Identify which cell holds the provided text, then report its (X, Y) central coordinate. 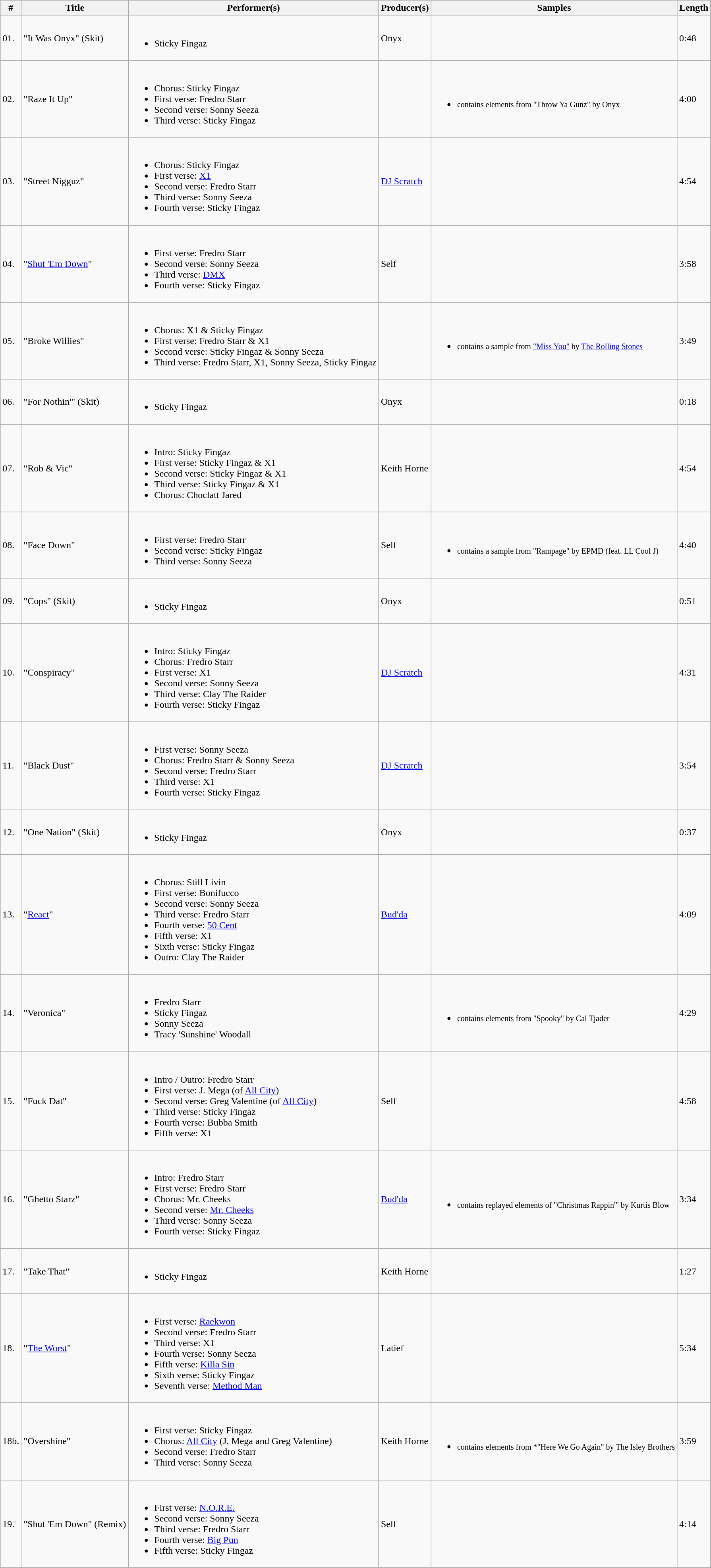
1:27 (694, 1271)
"For Nothin'" (Skit) (75, 402)
Intro: Fredro StarrFirst verse: Fredro StarrChorus: Mr. CheeksSecond verse: Mr. CheeksThird verse: Sonny SeezaFourth verse: Sticky Fingaz (253, 1199)
5:34 (694, 1348)
Performer(s) (253, 8)
0:51 (694, 601)
19. (11, 1524)
4:00 (694, 99)
3:49 (694, 341)
02. (11, 99)
3:54 (694, 766)
"Fuck Dat" (75, 1101)
14. (11, 1013)
First verse: Sticky FingazChorus: All City (J. Mega and Greg Valentine)Second verse: Fredro StarrThird verse: Sonny Seeza (253, 1441)
"Veronica" (75, 1013)
"Broke Willies" (75, 341)
06. (11, 402)
Intro: Sticky FingazChorus: Fredro StarrFirst verse: X1Second verse: Sonny SeezaThird verse: Clay The RaiderFourth verse: Sticky Fingaz (253, 672)
"Shut 'Em Down" (75, 264)
Chorus: Sticky FingazFirst verse: X1Second verse: Fredro StarrThird verse: Sonny SeezaFourth verse: Sticky Fingaz (253, 181)
contains elements from *"Here We Go Again" by The Isley Brothers (554, 1441)
17. (11, 1271)
"Overshine" (75, 1441)
"Black Dust" (75, 766)
3:58 (694, 264)
Title (75, 8)
3:59 (694, 1441)
contains elements from "Spooky" by Cal Tjader (554, 1013)
08. (11, 545)
contains a sample from "Miss You" by The Rolling Stones (554, 341)
07. (11, 468)
0:48 (694, 38)
First verse: Sonny SeezaChorus: Fredro Starr & Sonny SeezaSecond verse: Fredro StarrThird verse: X1Fourth verse: Sticky Fingaz (253, 766)
First verse: N.O.R.E.Second verse: Sonny SeezaThird verse: Fredro StarrFourth verse: Big PunFifth verse: Sticky Fingaz (253, 1524)
First verse: Fredro StarrSecond verse: Sticky FingazThird verse: Sonny Seeza (253, 545)
"Shut 'Em Down" (Remix) (75, 1524)
"Rob & Vic" (75, 468)
"It Was Onyx" (Skit) (75, 38)
Fredro StarrSticky FingazSonny SeezaTracy 'Sunshine' Woodall (253, 1013)
"Raze It Up" (75, 99)
Samples (554, 8)
10. (11, 672)
11. (11, 766)
01. (11, 38)
Producer(s) (405, 8)
09. (11, 601)
"Cops" (Skit) (75, 601)
Length (694, 8)
"React" (75, 915)
"Conspiracy" (75, 672)
3:34 (694, 1199)
03. (11, 181)
contains elements from "Throw Ya Gunz" by Onyx (554, 99)
4:58 (694, 1101)
0:18 (694, 402)
4:29 (694, 1013)
4:31 (694, 672)
0:37 (694, 832)
4:14 (694, 1524)
4:09 (694, 915)
contains a sample from "Rampage" by EPMD (feat. LL Cool J) (554, 545)
4:40 (694, 545)
First verse: Fredro StarrSecond verse: Sonny SeezaThird verse: DMXFourth verse: Sticky Fingaz (253, 264)
16. (11, 1199)
04. (11, 264)
"Street Nigguz" (75, 181)
Latief (405, 1348)
15. (11, 1101)
05. (11, 341)
"One Nation" (Skit) (75, 832)
12. (11, 832)
18b. (11, 1441)
18. (11, 1348)
"Take That" (75, 1271)
"Ghetto Starz" (75, 1199)
# (11, 8)
contains replayed elements of "Christmas Rappin'" by Kurtis Blow (554, 1199)
"Face Down" (75, 545)
13. (11, 915)
Intro: Sticky FingazFirst verse: Sticky Fingaz & X1Second verse: Sticky Fingaz & X1Third verse: Sticky Fingaz & X1Chorus: Choclatt Jared (253, 468)
"The Worst" (75, 1348)
Chorus: Sticky FingazFirst verse: Fredro StarrSecond verse: Sonny SeezaThird verse: Sticky Fingaz (253, 99)
